Provide the (X, Y) coordinate of the cell's center where the given text is located.  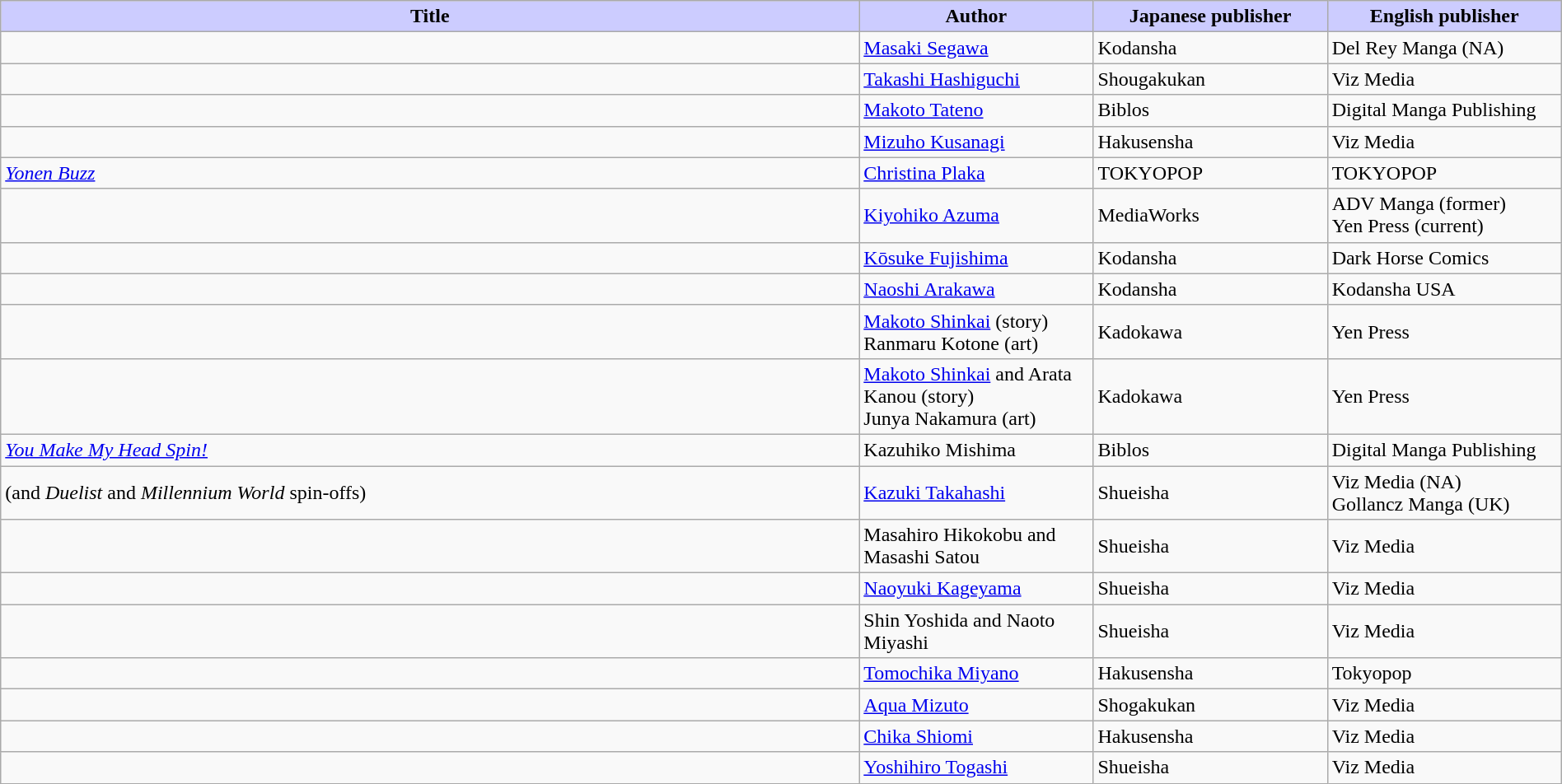
Chika Shiomi (976, 736)
You Make My Head Spin! (430, 450)
Dark Horse Comics (1444, 258)
Del Rey Manga (NA) (1444, 48)
Viz Media (NA) Gollancz Manga (UK) (1444, 492)
Naoyuki Kageyama (976, 589)
Takashi Hashiguchi (976, 79)
Japanese publisher (1210, 16)
Christina Plaka (976, 173)
Makoto Shinkai and Arata Kanou (story)Junya Nakamura (art) (976, 396)
(and Duelist and Millennium World spin-offs) (430, 492)
Masahiro Hikokobu and Masashi Satou (976, 547)
English publisher (1444, 16)
Kiyohiko Azuma (976, 216)
Shougakukan (1210, 79)
ADV Manga (former) Yen Press (current) (1444, 216)
Kōsuke Fujishima (976, 258)
Shin Yoshida and Naoto Miyashi (976, 631)
MediaWorks (1210, 216)
Makoto Shinkai (story)Ranmaru Kotone (art) (976, 331)
Yonen Buzz (430, 173)
Kazuki Takahashi (976, 492)
Yoshihiro Togashi (976, 768)
Title (430, 16)
Makoto Tateno (976, 110)
Naoshi Arakawa (976, 289)
Shogakukan (1210, 705)
Tokyopop (1444, 674)
Masaki Segawa (976, 48)
Author (976, 16)
Tomochika Miyano (976, 674)
Kazuhiko Mishima (976, 450)
Aqua Mizuto (976, 705)
Kodansha USA (1444, 289)
Mizuho Kusanagi (976, 142)
